For the text-containing cell, return its midpoint in [x, y] coordinate format. 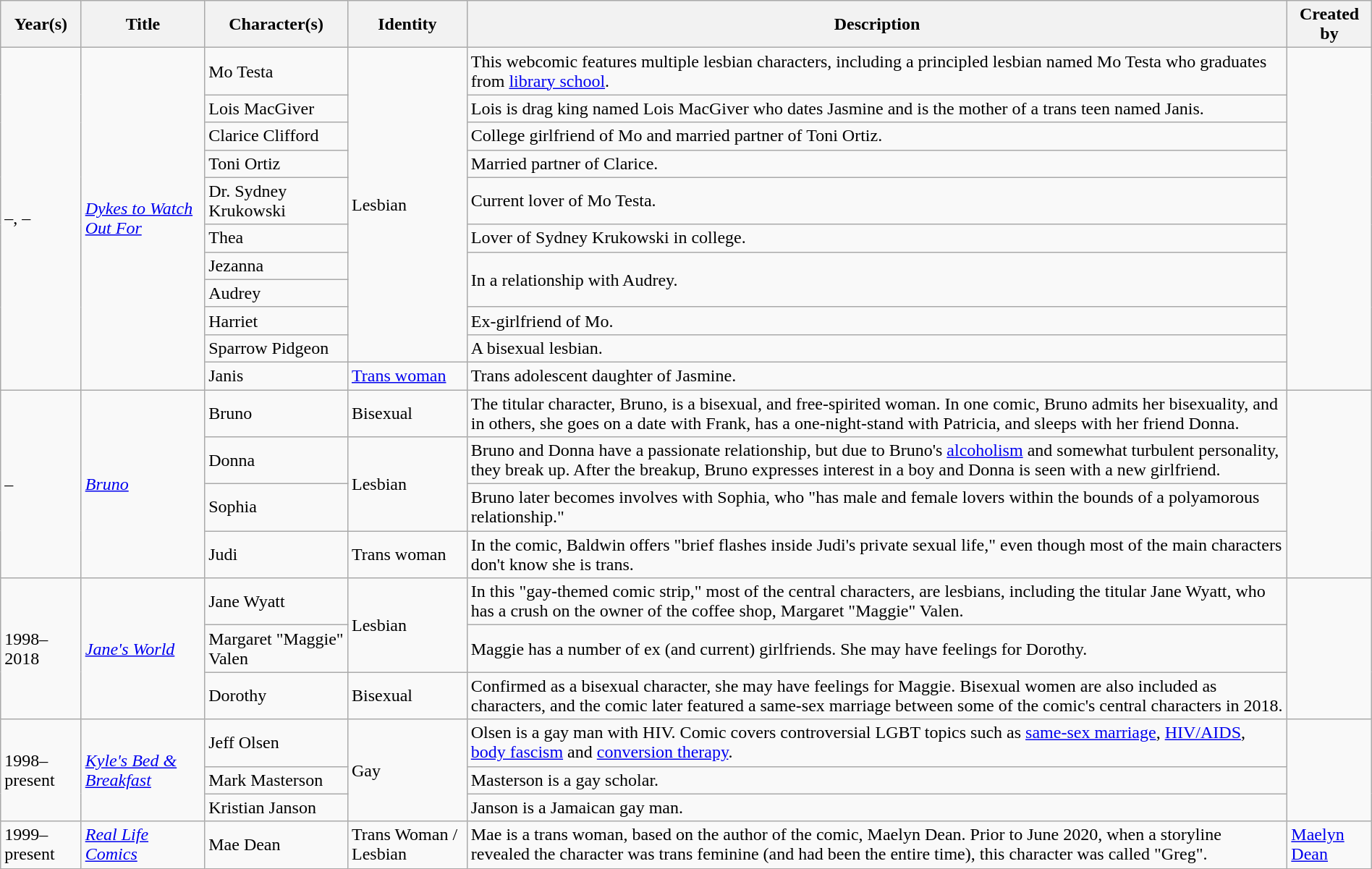
Created by [1329, 25]
Trans adolescent daughter of Jasmine. [877, 376]
Lois MacGiver [276, 109]
Gay [407, 770]
Real Life Comics [143, 845]
Jane's World [143, 648]
Married partner of Clarice. [877, 164]
Jezanna [276, 266]
1998–present [41, 770]
Mark Masterson [276, 780]
Mae Dean [276, 845]
Kyle's Bed & Breakfast [143, 770]
In the comic, Baldwin offers "brief flashes inside Judi's private sexual life," even though most of the main characters don't know she is trans. [877, 554]
Dorothy [276, 696]
Ex-girlfriend of Mo. [877, 321]
A bisexual lesbian. [877, 348]
College girlfriend of Mo and married partner of Toni Ortiz. [877, 136]
Judi [276, 554]
Lover of Sydney Krukowski in college. [877, 238]
Harriet [276, 321]
Sparrow Pidgeon [276, 348]
Jane Wyatt [276, 602]
Clarice Clifford [276, 136]
Identity [407, 25]
Dr. Sydney Krukowski [276, 201]
Description [877, 25]
Trans Woman / Lesbian [407, 845]
Dykes to Watch Out For [143, 219]
– [41, 483]
Margaret "Maggie" Valen [276, 648]
This webcomic features multiple lesbian characters, including a principled lesbian named Mo Testa who graduates from library school. [877, 71]
Sophia [276, 508]
Mo Testa [276, 71]
Olsen is a gay man with HIV. Comic covers controversial LGBT topics such as same-sex marriage, HIV/AIDS, body fascism and conversion therapy. [877, 742]
1999–present [41, 845]
Current lover of Mo Testa. [877, 201]
Masterson is a gay scholar. [877, 780]
Bruno later becomes involves with Sophia, who "has male and female lovers within the bounds of a polyamorous relationship." [877, 508]
Thea [276, 238]
Audrey [276, 293]
Character(s) [276, 25]
Maelyn Dean [1329, 845]
Toni Ortiz [276, 164]
Janson is a Jamaican gay man. [877, 807]
Jeff Olsen [276, 742]
–, – [41, 219]
Donna [276, 460]
In a relationship with Audrey. [877, 279]
Janis [276, 376]
Year(s) [41, 25]
Kristian Janson [276, 807]
1998–2018 [41, 648]
Title [143, 25]
Maggie has a number of ex (and current) girlfriends. She may have feelings for Dorothy. [877, 648]
Lois is drag king named Lois MacGiver who dates Jasmine and is the mother of a trans teen named Janis. [877, 109]
